Extract the [X, Y] coordinate from the center of the cell holding the provided text.  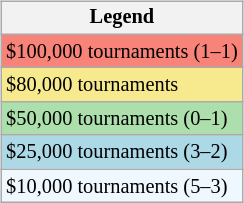
$80,000 tournaments [122, 85]
$25,000 tournaments (3–2) [122, 152]
$100,000 tournaments (1–1) [122, 51]
Legend [122, 18]
$50,000 tournaments (0–1) [122, 119]
$10,000 tournaments (5–3) [122, 186]
